Determine the [X, Y] coordinate at the center of the cell enclosing the given text.  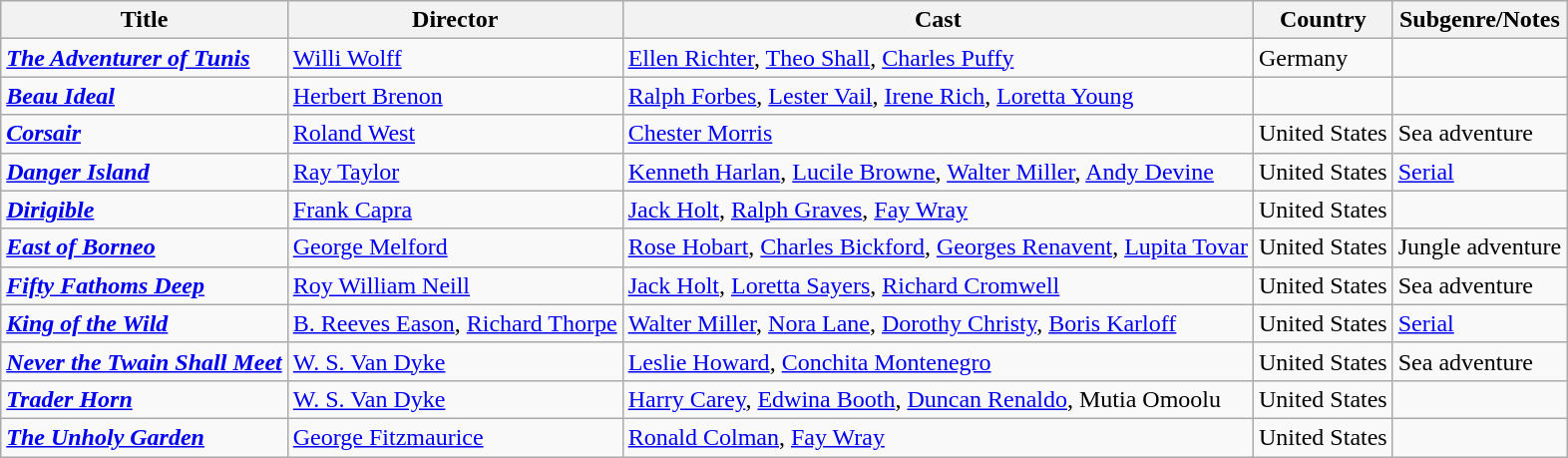
Harry Carey, Edwina Booth, Duncan Renaldo, Mutia Omoolu [938, 399]
Herbert Brenon [455, 96]
Dirigible [145, 210]
Germany [1324, 58]
Country [1324, 20]
Danger Island [145, 172]
Walter Miller, Nora Lane, Dorothy Christy, Boris Karloff [938, 323]
King of the Wild [145, 323]
Corsair [145, 134]
Subgenre/Notes [1479, 20]
Ellen Richter, Theo Shall, Charles Puffy [938, 58]
Beau Ideal [145, 96]
Cast [938, 20]
Jungle adventure [1479, 247]
George Fitzmaurice [455, 437]
East of Borneo [145, 247]
George Melford [455, 247]
Ray Taylor [455, 172]
Jack Holt, Ralph Graves, Fay Wray [938, 210]
Fifty Fathoms Deep [145, 285]
Ronald Colman, Fay Wray [938, 437]
The Adventurer of Tunis [145, 58]
Rose Hobart, Charles Bickford, Georges Renavent, Lupita Tovar [938, 247]
The Unholy Garden [145, 437]
Jack Holt, Loretta Sayers, Richard Cromwell [938, 285]
Trader Horn [145, 399]
Ralph Forbes, Lester Vail, Irene Rich, Loretta Young [938, 96]
Roy William Neill [455, 285]
Never the Twain Shall Meet [145, 361]
Willi Wolff [455, 58]
Chester Morris [938, 134]
Leslie Howard, Conchita Montenegro [938, 361]
Roland West [455, 134]
Director [455, 20]
Frank Capra [455, 210]
B. Reeves Eason, Richard Thorpe [455, 323]
Kenneth Harlan, Lucile Browne, Walter Miller, Andy Devine [938, 172]
Title [145, 20]
